Determine the (x, y) coordinate at the center of the cell enclosing the given text.  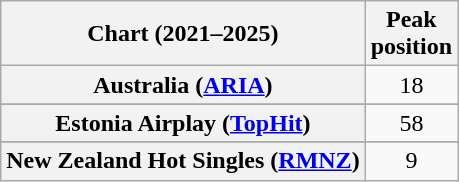
Peakposition (411, 34)
9 (411, 161)
New Zealand Hot Singles (RMNZ) (183, 161)
58 (411, 123)
18 (411, 85)
Australia (ARIA) (183, 85)
Estonia Airplay (TopHit) (183, 123)
Chart (2021–2025) (183, 34)
